Determine the [x, y] coordinate at the center of the cell enclosing the given text.  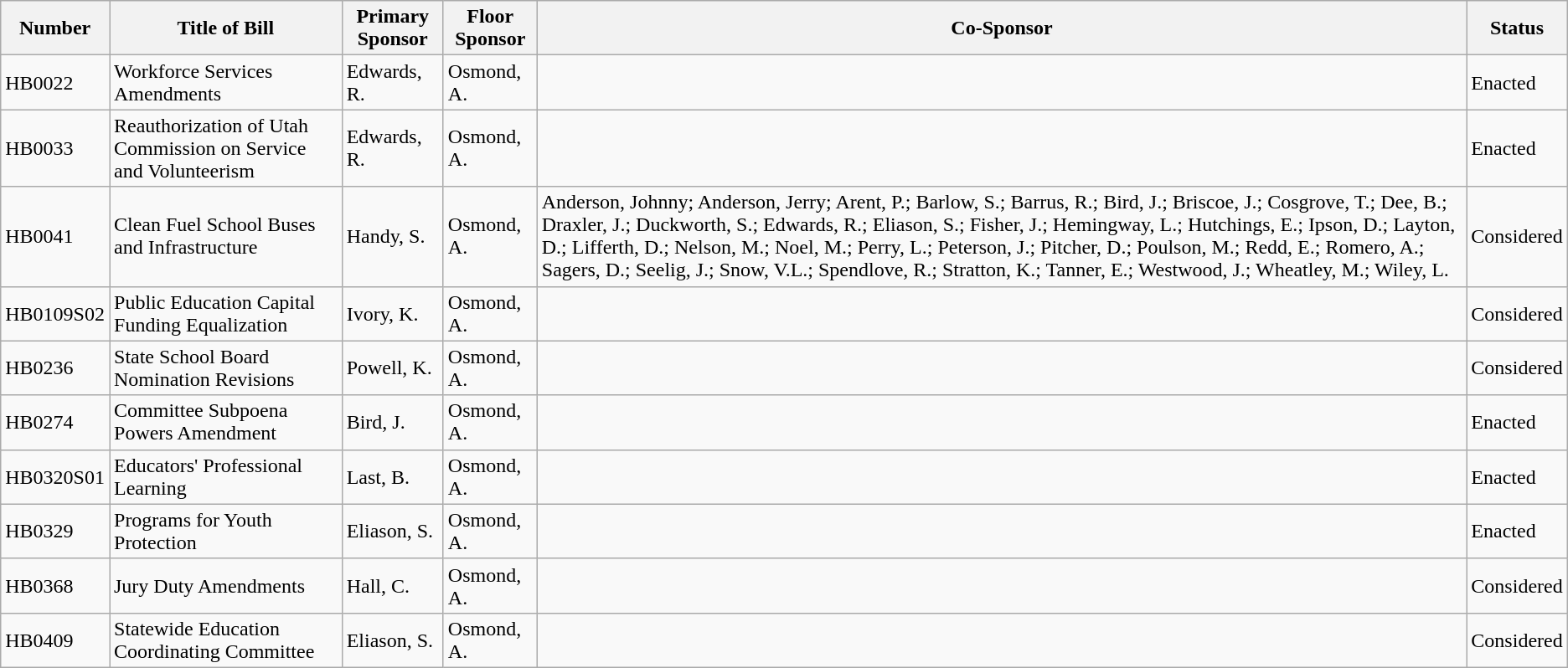
Floor Sponsor [490, 28]
Statewide Education Coordinating Committee [225, 640]
HB0033 [55, 148]
Hall, C. [392, 586]
HB0274 [55, 422]
HB0320S01 [55, 477]
Workforce Services Amendments [225, 82]
HB0022 [55, 82]
Last, B. [392, 477]
Number [55, 28]
Reauthorization of Utah Commission on Service and Volunteerism [225, 148]
HB0409 [55, 640]
HB0109S02 [55, 313]
HB0041 [55, 236]
Bird, J. [392, 422]
Educators' Professional Learning [225, 477]
HB0368 [55, 586]
HB0236 [55, 368]
Ivory, K. [392, 313]
HB0329 [55, 531]
Primary Sponsor [392, 28]
Handy, S. [392, 236]
Jury Duty Amendments [225, 586]
Public Education Capital Funding Equalization [225, 313]
Programs for Youth Protection [225, 531]
Powell, K. [392, 368]
Co-Sponsor [1002, 28]
Status [1517, 28]
Committee Subpoena Powers Amendment [225, 422]
State School Board Nomination Revisions [225, 368]
Clean Fuel School Buses and Infrastructure [225, 236]
Title of Bill [225, 28]
